Locate the cell with the specified text and output its (x, y) center coordinate. 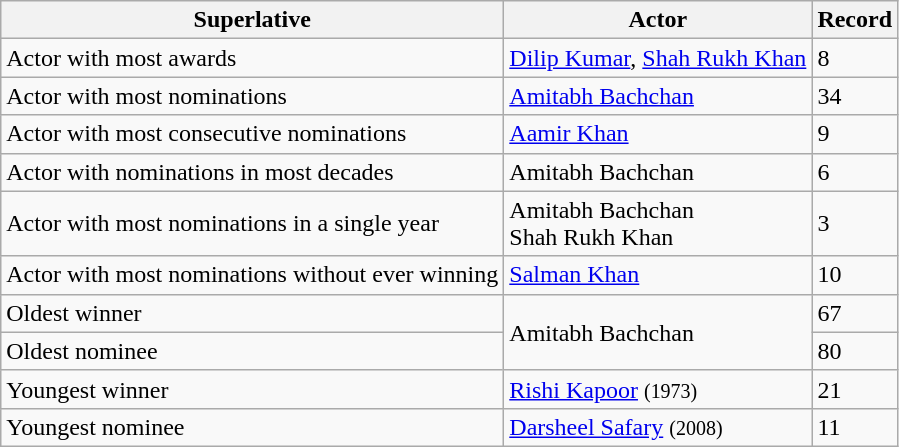
Actor with most nominations (252, 96)
Oldest nominee (252, 351)
Actor with nominations in most decades (252, 172)
Aamir Khan (658, 134)
21 (855, 389)
80 (855, 351)
Amitabh Bachchan Shah Rukh Khan (658, 224)
8 (855, 58)
Oldest winner (252, 313)
11 (855, 427)
9 (855, 134)
Actor with most nominations in a single year (252, 224)
Superlative (252, 20)
Actor (658, 20)
Actor with most consecutive nominations (252, 134)
Youngest nominee (252, 427)
Youngest winner (252, 389)
Darsheel Safary (2008) (658, 427)
Salman Khan (658, 275)
Record (855, 20)
3 (855, 224)
Actor with most nominations without ever winning (252, 275)
10 (855, 275)
67 (855, 313)
Dilip Kumar, Shah Rukh Khan (658, 58)
6 (855, 172)
34 (855, 96)
Actor with most awards (252, 58)
Rishi Kapoor (1973) (658, 389)
